Pinpoint the cell where the given text exists, returning its (X, Y) midpoint coordinate. 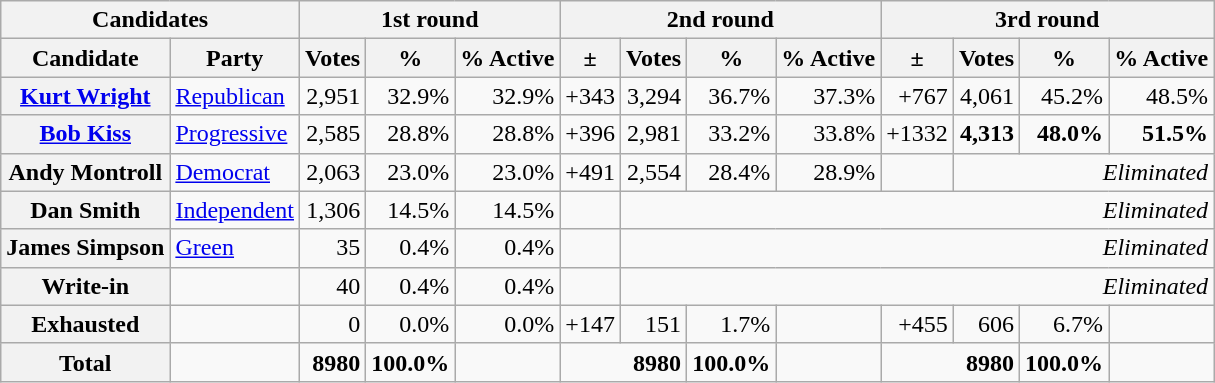
Exhausted (86, 324)
48.5% (1162, 96)
James Simpson (86, 248)
Dan Smith (86, 210)
2,981 (653, 134)
37.3% (828, 96)
Kurt Wright (86, 96)
2,554 (653, 172)
4,061 (986, 96)
606 (986, 324)
48.0% (1064, 134)
Total (86, 362)
3,294 (653, 96)
2nd round (720, 20)
+147 (590, 324)
33.2% (732, 134)
+1332 (918, 134)
Write-in (86, 286)
+491 (590, 172)
40 (333, 286)
2,063 (333, 172)
1.7% (732, 324)
35 (333, 248)
Green (235, 248)
+767 (918, 96)
Candidates (150, 20)
51.5% (1162, 134)
+343 (590, 96)
6.7% (1064, 324)
Independent (235, 210)
1st round (430, 20)
151 (653, 324)
+455 (918, 324)
3rd round (1048, 20)
4,313 (986, 134)
Andy Montroll (86, 172)
2,585 (333, 134)
33.8% (828, 134)
28.9% (828, 172)
2,951 (333, 96)
+396 (590, 134)
Republican (235, 96)
Progressive (235, 134)
Party (235, 58)
Candidate (86, 58)
0 (333, 324)
Democrat (235, 172)
28.4% (732, 172)
Bob Kiss (86, 134)
36.7% (732, 96)
45.2% (1064, 96)
1,306 (333, 210)
